Locate the cell with the specified text and output its (X, Y) center coordinate. 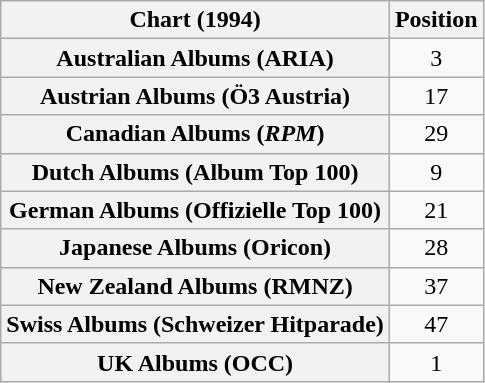
Canadian Albums (RPM) (196, 134)
Chart (1994) (196, 20)
29 (436, 134)
Swiss Albums (Schweizer Hitparade) (196, 324)
1 (436, 362)
9 (436, 172)
47 (436, 324)
UK Albums (OCC) (196, 362)
Dutch Albums (Album Top 100) (196, 172)
17 (436, 96)
Position (436, 20)
German Albums (Offizielle Top 100) (196, 210)
28 (436, 248)
New Zealand Albums (RMNZ) (196, 286)
Australian Albums (ARIA) (196, 58)
Austrian Albums (Ö3 Austria) (196, 96)
37 (436, 286)
3 (436, 58)
Japanese Albums (Oricon) (196, 248)
21 (436, 210)
